Determine the (X, Y) coordinate at the center of the cell enclosing the given text.  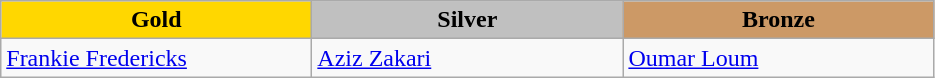
Bronze (778, 20)
Aziz Zakari (468, 58)
Gold (156, 20)
Frankie Fredericks (156, 58)
Oumar Loum (778, 58)
Silver (468, 20)
